Return [X, Y] of the center of cell containing provided text 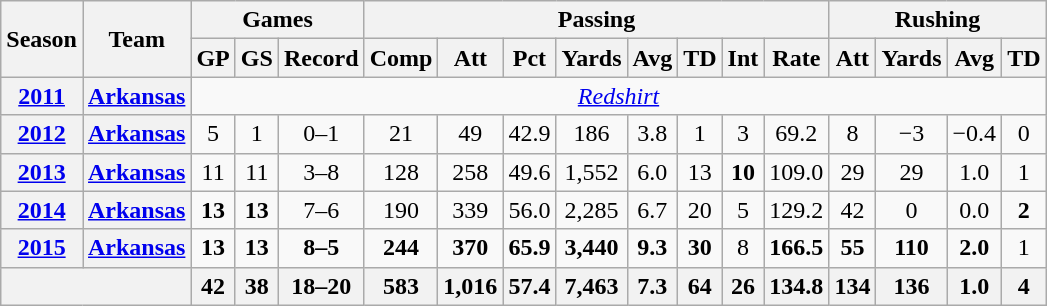
8–5 [321, 248]
110 [912, 248]
2 [1024, 210]
7.3 [652, 286]
136 [912, 286]
Pct [530, 58]
Int [743, 58]
Redshirt [618, 96]
26 [743, 286]
−0.4 [974, 134]
3,440 [592, 248]
3.8 [652, 134]
109.0 [796, 172]
Rushing [938, 20]
1,552 [592, 172]
65.9 [530, 248]
Rate [796, 58]
3 [743, 134]
129.2 [796, 210]
134 [852, 286]
7,463 [592, 286]
Comp [401, 58]
64 [700, 286]
Record [321, 58]
339 [470, 210]
370 [470, 248]
Season [42, 39]
49.6 [530, 172]
9.3 [652, 248]
2015 [42, 248]
GS [256, 58]
2013 [42, 172]
38 [256, 286]
69.2 [796, 134]
18–20 [321, 286]
134.8 [796, 286]
3–8 [321, 172]
190 [401, 210]
56.0 [530, 210]
57.4 [530, 286]
21 [401, 134]
Games [278, 20]
244 [401, 248]
2.0 [974, 248]
6.0 [652, 172]
2,285 [592, 210]
186 [592, 134]
Passing [596, 20]
4 [1024, 286]
10 [743, 172]
0–1 [321, 134]
2014 [42, 210]
30 [700, 248]
42.9 [530, 134]
GP [213, 58]
258 [470, 172]
6.7 [652, 210]
20 [700, 210]
−3 [912, 134]
1,016 [470, 286]
7–6 [321, 210]
0.0 [974, 210]
55 [852, 248]
Team [136, 39]
49 [470, 134]
2011 [42, 96]
2012 [42, 134]
128 [401, 172]
583 [401, 286]
166.5 [796, 248]
